Output the (x, y) coordinate of the center of the cell containing the given text.  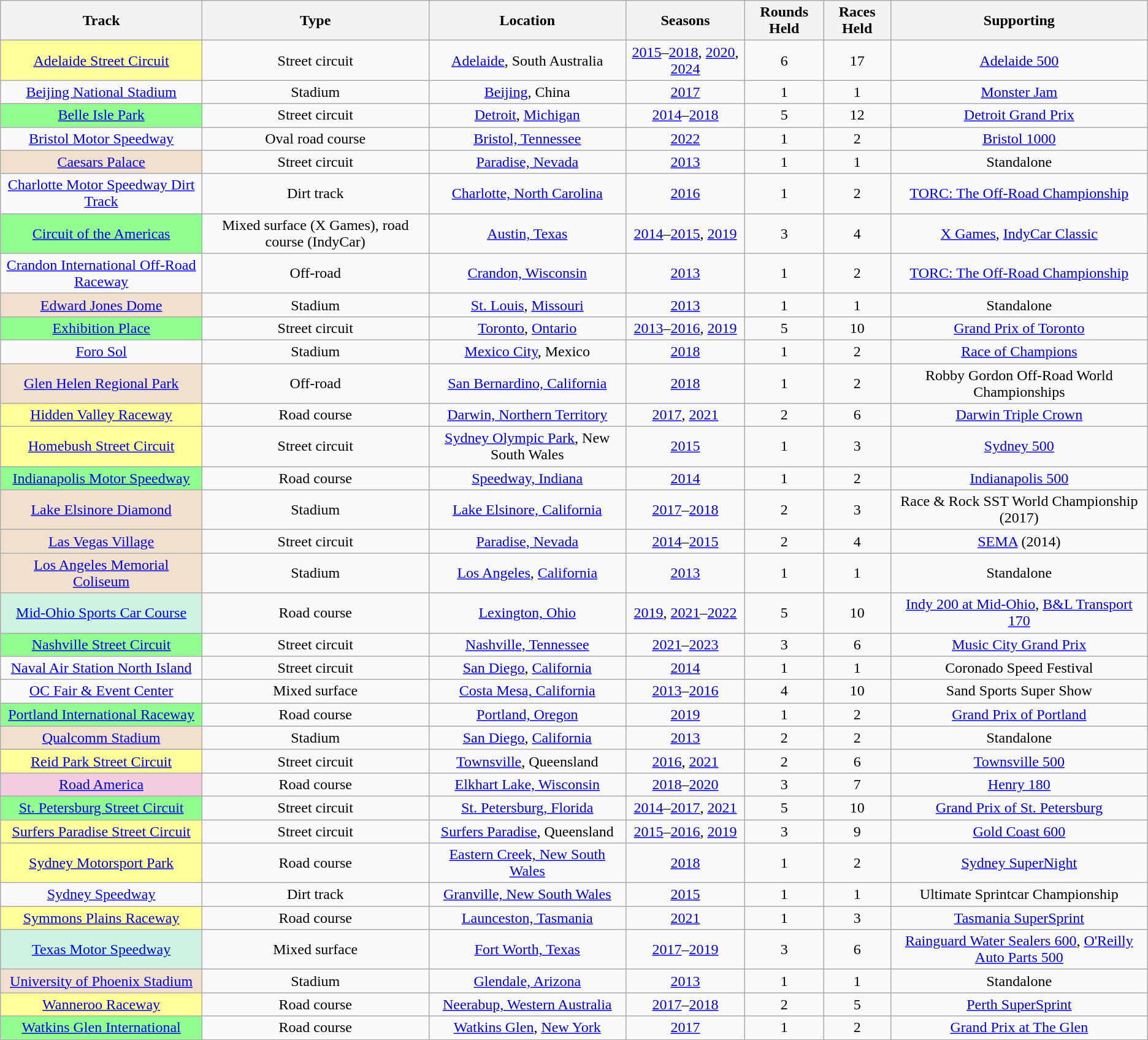
2017, 2021 (685, 415)
Beijing, China (527, 92)
Adelaide 500 (1019, 60)
Grand Prix of Portland (1019, 714)
Circuit of the Americas (102, 233)
Mixed surface (X Games), road course (IndyCar) (315, 233)
St. Petersburg Street Circuit (102, 808)
Sydney SuperNight (1019, 863)
Las Vegas Village (102, 541)
Portland International Raceway (102, 714)
Adelaide, South Australia (527, 60)
Charlotte, North Carolina (527, 194)
Bristol Motor Speedway (102, 139)
Exhibition Place (102, 328)
Mexico City, Mexico (527, 351)
Sydney Speedway (102, 895)
Charlotte Motor Speedway Dirt Track (102, 194)
2018–2020 (685, 784)
Rainguard Water Sealers 600, O'Reilly Auto Parts 500 (1019, 949)
Road America (102, 784)
Symmons Plains Raceway (102, 918)
St. Petersburg, Florida (527, 808)
Mid-Ohio Sports Car Course (102, 613)
2021 (685, 918)
7 (857, 784)
Location (527, 21)
2022 (685, 139)
Grand Prix of Toronto (1019, 328)
2019, 2021–2022 (685, 613)
Indianapolis Motor Speedway (102, 478)
Lake Elsinore Diamond (102, 510)
Edward Jones Dome (102, 305)
St. Louis, Missouri (527, 305)
Indy 200 at Mid-Ohio, B&L Transport 170 (1019, 613)
Hidden Valley Raceway (102, 415)
OC Fair & Event Center (102, 691)
Eastern Creek, New South Wales (527, 863)
2015–2016, 2019 (685, 831)
Caesars Palace (102, 162)
Robby Gordon Off-Road World Championships (1019, 383)
Nashville Street Circuit (102, 644)
Race of Champions (1019, 351)
2014–2015 (685, 541)
Rounds Held (784, 21)
Portland, Oregon (527, 714)
Type (315, 21)
Henry 180 (1019, 784)
Darwin, Northern Territory (527, 415)
12 (857, 115)
2021–2023 (685, 644)
Belle Isle Park (102, 115)
Speedway, Indiana (527, 478)
Seasons (685, 21)
Homebush Street Circuit (102, 446)
2014–2015, 2019 (685, 233)
University of Phoenix Stadium (102, 981)
Surfers Paradise Street Circuit (102, 831)
Nashville, Tennessee (527, 644)
Los Angeles, California (527, 573)
Sydney Olympic Park, New South Wales (527, 446)
Darwin Triple Crown (1019, 415)
SEMA (2014) (1019, 541)
Monster Jam (1019, 92)
Sydney 500 (1019, 446)
17 (857, 60)
Bristol, Tennessee (527, 139)
Races Held (857, 21)
2014–2017, 2021 (685, 808)
Track (102, 21)
2016 (685, 194)
2015–2018, 2020, 2024 (685, 60)
Texas Motor Speedway (102, 949)
Neerabup, Western Australia (527, 1004)
2013–2016 (685, 691)
2014–2018 (685, 115)
Lake Elsinore, California (527, 510)
2017–2019 (685, 949)
Sydney Motorsport Park (102, 863)
Elkhart Lake, Wisconsin (527, 784)
Ultimate Sprintcar Championship (1019, 895)
Crandon International Off-Road Raceway (102, 273)
Foro Sol (102, 351)
Grand Prix at The Glen (1019, 1028)
Indianapolis 500 (1019, 478)
Townsville 500 (1019, 761)
Adelaide Street Circuit (102, 60)
Townsville, Queensland (527, 761)
Toronto, Ontario (527, 328)
Surfers Paradise, Queensland (527, 831)
2013–2016, 2019 (685, 328)
Watkins Glen, New York (527, 1028)
Qualcomm Stadium (102, 738)
2016, 2021 (685, 761)
Glendale, Arizona (527, 981)
San Bernardino, California (527, 383)
Sand Sports Super Show (1019, 691)
Austin, Texas (527, 233)
Launceston, Tasmania (527, 918)
Supporting (1019, 21)
9 (857, 831)
Watkins Glen International (102, 1028)
Wanneroo Raceway (102, 1004)
Detroit Grand Prix (1019, 115)
Perth SuperSprint (1019, 1004)
Race & Rock SST World Championship (2017) (1019, 510)
Oval road course (315, 139)
Naval Air Station North Island (102, 668)
Fort Worth, Texas (527, 949)
Grand Prix of St. Petersburg (1019, 808)
Costa Mesa, California (527, 691)
Beijing National Stadium (102, 92)
Glen Helen Regional Park (102, 383)
Music City Grand Prix (1019, 644)
Bristol 1000 (1019, 139)
2019 (685, 714)
Detroit, Michigan (527, 115)
Granville, New South Wales (527, 895)
Tasmania SuperSprint (1019, 918)
X Games, IndyCar Classic (1019, 233)
Crandon, Wisconsin (527, 273)
Reid Park Street Circuit (102, 761)
Gold Coast 600 (1019, 831)
Coronado Speed Festival (1019, 668)
Lexington, Ohio (527, 613)
Los Angeles Memorial Coliseum (102, 573)
